Detect which cell encompasses the target text, then output its [x, y] center coordinate. 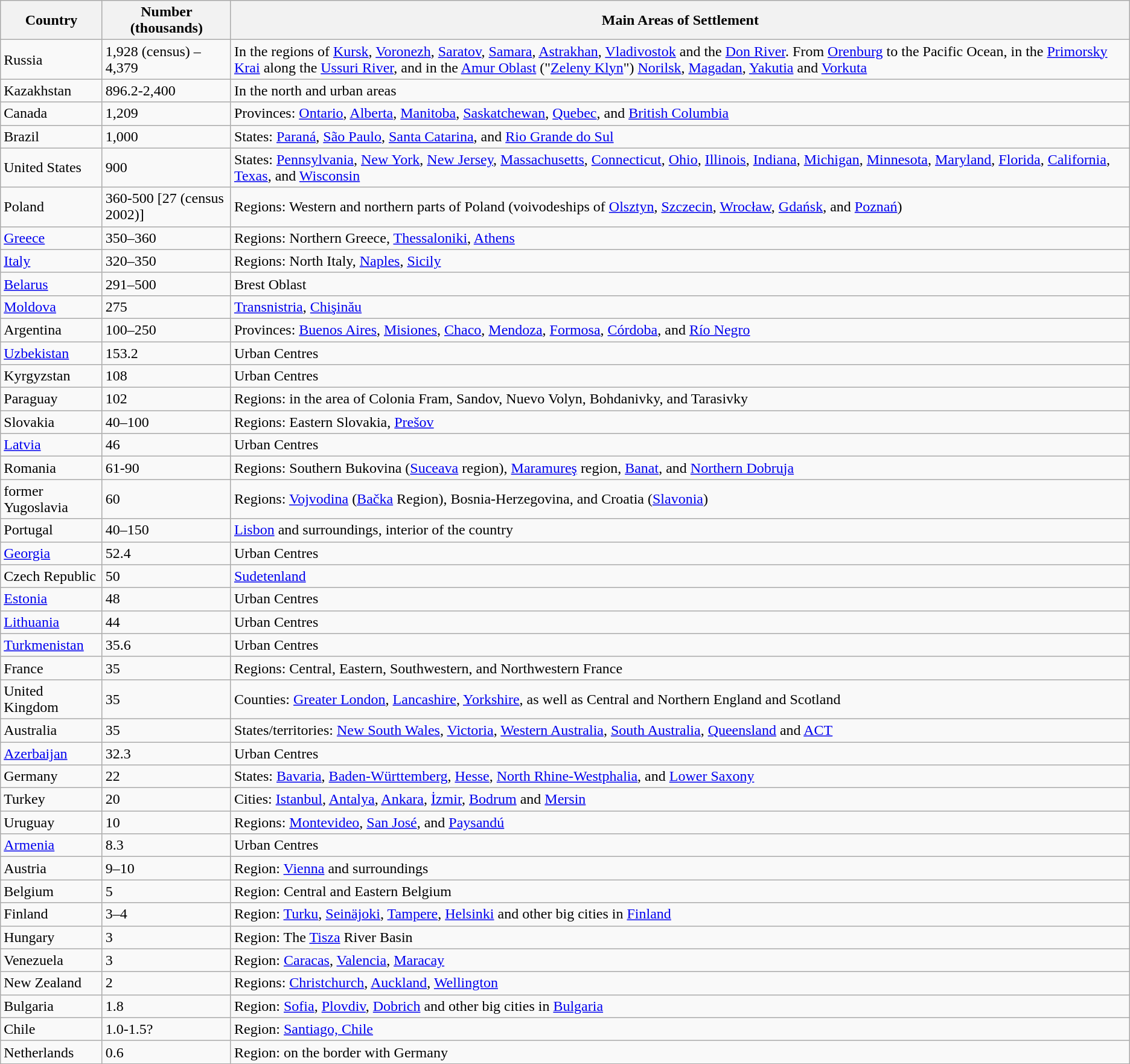
8.3 [167, 845]
Regions: Vojvodina (Bačka Region), Bosnia-Herzegovina, and Croatia (Slavonia) [680, 499]
900 [167, 168]
Region: Central and Eastern Belgium [680, 891]
Region: Caracas, Valencia, Maracay [680, 960]
Belarus [52, 284]
In the north and urban areas [680, 91]
Uruguay [52, 822]
Country [52, 21]
0.6 [167, 1052]
Counties: Greater London, Lancashire, Yorkshire, as well as Central and Northern England and Scotland [680, 699]
former Yugoslavia [52, 499]
Region: The Tisza River Basin [680, 937]
Regions: Montevideo, San José, and Paysandú [680, 822]
Transnistria, Chişinău [680, 307]
44 [167, 622]
Venezuela [52, 960]
Australia [52, 730]
Region: Turku, Seinäjoki, Tampere, Helsinki and other big cities in Finland [680, 914]
Brazil [52, 136]
Italy [52, 261]
Provinces: Buenos Aires, Misiones, Chaco, Mendoza, Formosa, Córdoba, and Río Negro [680, 330]
Slovakia [52, 422]
100–250 [167, 330]
Armenia [52, 845]
Poland [52, 207]
Uzbekistan [52, 353]
Number (thousands) [167, 21]
46 [167, 445]
Portugal [52, 530]
Russia [52, 59]
360-500 [27 (census 2002)] [167, 207]
48 [167, 599]
275 [167, 307]
35.6 [167, 645]
32.3 [167, 753]
States/territories: New South Wales, Victoria, Western Australia, South Australia, Queensland and ACT [680, 730]
Moldova [52, 307]
New Zealand [52, 983]
3–4 [167, 914]
United States [52, 168]
1,209 [167, 114]
Provinces: Ontario, Alberta, Manitoba, Saskatchewan, Quebec, and British Columbia [680, 114]
Regions: Southern Bukovina (Suceava region), Maramureş region, Banat, and Northern Dobruja [680, 468]
Canada [52, 114]
Main Areas of Settlement [680, 21]
50 [167, 576]
Regions: North Italy, Naples, Sicily [680, 261]
896.2-2,400 [167, 91]
108 [167, 376]
Turkey [52, 800]
Estonia [52, 599]
Paraguay [52, 399]
States: Paraná, São Paulo, Santa Catarina, and Rio Grande do Sul [680, 136]
States: Bavaria, Baden-Württemberg, Hesse, North Rhine-Westphalia, and Lower Saxony [680, 777]
Germany [52, 777]
22 [167, 777]
Cities: Istanbul, Antalya, Ankara, İzmir, Bodrum and Mersin [680, 800]
Azerbaijan [52, 753]
61-90 [167, 468]
Regions: Northern Greece, Thessaloniki, Athens [680, 238]
Lithuania [52, 622]
2 [167, 983]
Turkmenistan [52, 645]
1.0-1.5? [167, 1029]
France [52, 668]
Region: Santiago, Chile [680, 1029]
Bulgaria [52, 1006]
Regions: in the area of Colonia Fram, Sandov, Nuevo Volyn, Bohdanivky, and Tarasivky [680, 399]
153.2 [167, 353]
Latvia [52, 445]
Finland [52, 914]
291–500 [167, 284]
40–150 [167, 530]
Kazakhstan [52, 91]
Region: on the border with Germany [680, 1052]
Netherlands [52, 1052]
5 [167, 891]
320–350 [167, 261]
60 [167, 499]
Regions: Central, Eastern, Southwestern, and Northwestern France [680, 668]
1.8 [167, 1006]
Argentina [52, 330]
Hungary [52, 937]
Austria [52, 868]
52.4 [167, 553]
Regions: Christchurch, Auckland, Wellington [680, 983]
Romania [52, 468]
9–10 [167, 868]
Sudetenland [680, 576]
Czech Republic [52, 576]
Region: Sofia, Plovdiv, Dobrich and other big cities in Bulgaria [680, 1006]
Regions: Western and northern parts of Poland (voivodeships of Olsztyn, Szczecin, Wrocław, Gdańsk, and Poznań) [680, 207]
Brest Oblast [680, 284]
1,928 (census) – 4,379 [167, 59]
Region: Vienna and surroundings [680, 868]
United Kingdom [52, 699]
Chile [52, 1029]
1,000 [167, 136]
Georgia [52, 553]
40–100 [167, 422]
350–360 [167, 238]
Kyrgyzstan [52, 376]
10 [167, 822]
20 [167, 800]
102 [167, 399]
Lisbon and surroundings, interior of the country [680, 530]
Greece [52, 238]
Belgium [52, 891]
Regions: Eastern Slovakia, Prešov [680, 422]
